Capture the cell that displays the provided text and extract its [x, y] central coordinate. 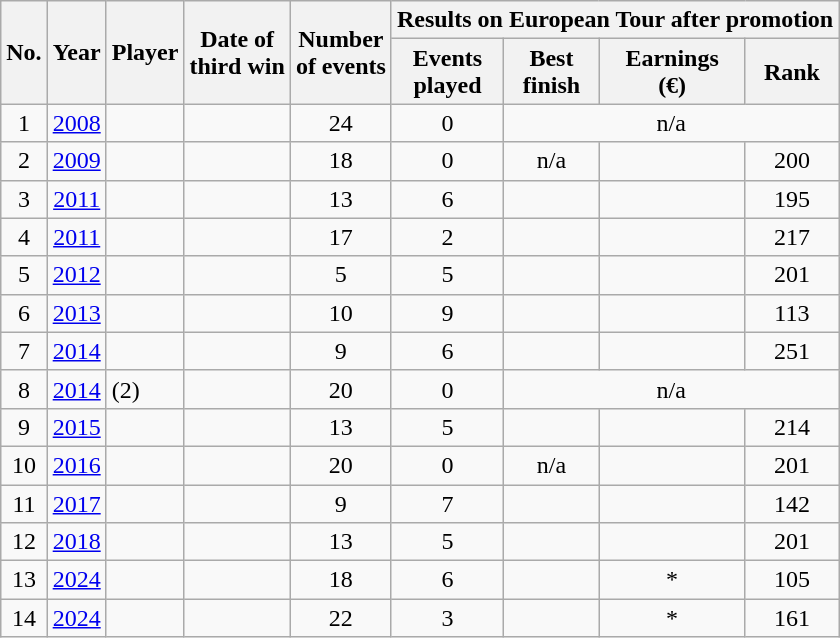
195 [792, 199]
17 [340, 237]
2015 [76, 427]
12 [24, 542]
214 [792, 427]
105 [792, 580]
No. [24, 52]
1 [24, 123]
Bestfinish [552, 72]
2018 [76, 542]
217 [792, 237]
22 [340, 618]
2009 [76, 161]
Player [145, 52]
8 [24, 389]
142 [792, 503]
Year [76, 52]
251 [792, 351]
2008 [76, 123]
Eventsplayed [447, 72]
(2) [145, 389]
Numberof events [340, 52]
2016 [76, 465]
4 [24, 237]
113 [792, 313]
14 [24, 618]
161 [792, 618]
Earnings(€) [672, 72]
2012 [76, 275]
Results on European Tour after promotion [614, 20]
11 [24, 503]
2013 [76, 313]
Rank [792, 72]
200 [792, 161]
2017 [76, 503]
24 [340, 123]
Date ofthird win [237, 52]
